Return (x, y) of the center of cell containing provided text 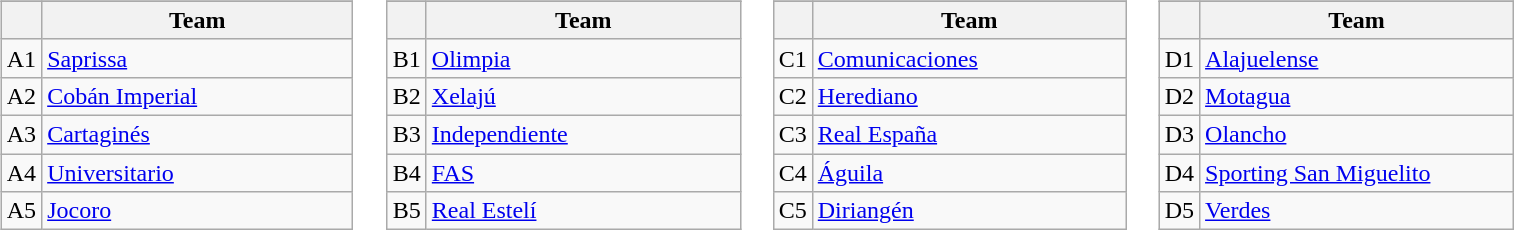
D4 (1179, 173)
A3 (21, 134)
C4 (792, 173)
C5 (792, 211)
Real Estelí (583, 211)
Motagua (1357, 96)
A2 (21, 96)
Comunicaciones (969, 58)
C2 (792, 96)
Olimpia (583, 58)
D3 (1179, 134)
Xelajú (583, 96)
Independiente (583, 134)
D1 (1179, 58)
B4 (406, 173)
B5 (406, 211)
B1 (406, 58)
B2 (406, 96)
Real España (969, 134)
Sporting San Miguelito (1357, 173)
Diriangén (969, 211)
Águila (969, 173)
Universitario (198, 173)
Cobán Imperial (198, 96)
Olancho (1357, 134)
A4 (21, 173)
D5 (1179, 211)
FAS (583, 173)
C1 (792, 58)
Cartaginés (198, 134)
Verdes (1357, 211)
Saprissa (198, 58)
A1 (21, 58)
B3 (406, 134)
D2 (1179, 96)
Alajuelense (1357, 58)
A5 (21, 211)
C3 (792, 134)
Jocoro (198, 211)
Herediano (969, 96)
